Output the [X, Y] coordinate of the center of the cell containing the given text.  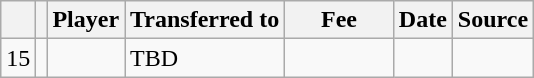
Source [492, 20]
15 [18, 58]
Fee [340, 20]
TBD [205, 58]
Transferred to [205, 20]
Player [86, 20]
Date [422, 20]
